Provide the [X, Y] coordinate of the cell's center where the given text is located.  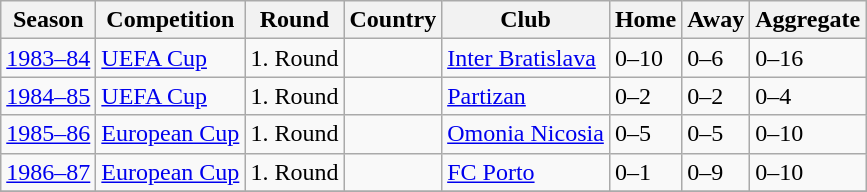
Season [48, 20]
Competition [170, 20]
Aggregate [808, 20]
0–4 [808, 96]
Away [716, 20]
0–16 [808, 58]
Partizan [526, 96]
1985–86 [48, 134]
Club [526, 20]
1984–85 [48, 96]
1986–87 [48, 172]
Inter Bratislava [526, 58]
FC Porto [526, 172]
1983–84 [48, 58]
0–9 [716, 172]
Country [393, 20]
Round [294, 20]
0–6 [716, 58]
Home [645, 20]
0–1 [645, 172]
Omonia Nicosia [526, 134]
